Detect which cell encompasses the target text, then output its (X, Y) center coordinate. 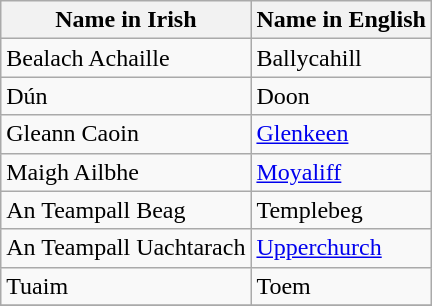
Name in English (341, 20)
An Teampall Beag (126, 210)
Bealach Achaille (126, 58)
Maigh Ailbhe (126, 172)
Tuaim (126, 286)
Upperchurch (341, 248)
Dún (126, 96)
Ballycahill (341, 58)
Toem (341, 286)
Moyaliff (341, 172)
Glenkeen (341, 134)
Doon (341, 96)
Templebeg (341, 210)
Gleann Caoin (126, 134)
Name in Irish (126, 20)
An Teampall Uachtarach (126, 248)
